Locate the cell with the specified text and output its [x, y] center coordinate. 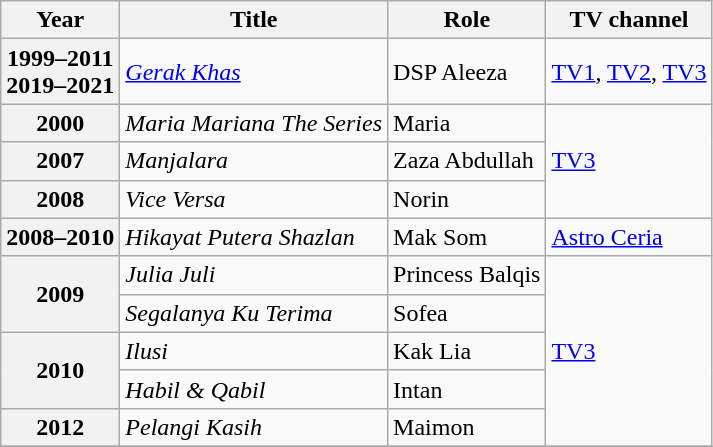
2012 [60, 427]
2008 [60, 199]
Role [467, 20]
2000 [60, 123]
Pelangi Kasih [254, 427]
2009 [60, 294]
Ilusi [254, 351]
Habil & Qabil [254, 389]
Maria Mariana The Series [254, 123]
Year [60, 20]
Manjalara [254, 161]
Title [254, 20]
DSP Aleeza [467, 72]
Gerak Khas [254, 72]
TV1, TV2, TV3 [629, 72]
Zaza Abdullah [467, 161]
2010 [60, 370]
Hikayat Putera Shazlan [254, 237]
Mak Som [467, 237]
Vice Versa [254, 199]
Princess Balqis [467, 275]
Segalanya Ku Terima [254, 313]
Astro Ceria [629, 237]
1999–20112019–2021 [60, 72]
Sofea [467, 313]
Intan [467, 389]
Maimon [467, 427]
Norin [467, 199]
Maria [467, 123]
2008–2010 [60, 237]
Julia Juli [254, 275]
TV channel [629, 20]
2007 [60, 161]
Kak Lia [467, 351]
